Extract the [x, y] coordinate from the center of the cell holding the provided text.  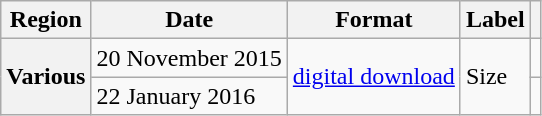
Various [46, 77]
Format [374, 20]
digital download [374, 77]
Region [46, 20]
Date [189, 20]
20 November 2015 [189, 58]
Size [495, 77]
22 January 2016 [189, 96]
Label [495, 20]
